Determine the (X, Y) coordinate at the center of the cell enclosing the given text.  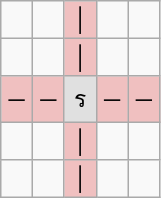
ร (80, 100)
